Provide the [x, y] coordinate of the cell's center where the given text is located.  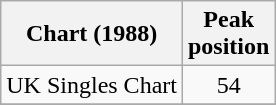
Peakposition [228, 34]
54 [228, 85]
UK Singles Chart [92, 85]
Chart (1988) [92, 34]
